Output the [x, y] coordinate of the center of the cell containing the given text.  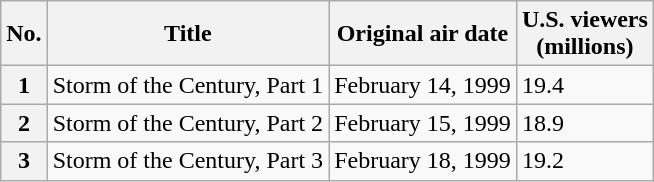
Original air date [423, 34]
February 14, 1999 [423, 85]
2 [24, 123]
3 [24, 161]
18.9 [584, 123]
No. [24, 34]
Title [188, 34]
Storm of the Century, Part 1 [188, 85]
19.4 [584, 85]
February 15, 1999 [423, 123]
Storm of the Century, Part 3 [188, 161]
U.S. viewers(millions) [584, 34]
19.2 [584, 161]
Storm of the Century, Part 2 [188, 123]
February 18, 1999 [423, 161]
1 [24, 85]
